Capture the cell that displays the provided text and extract its [X, Y] central coordinate. 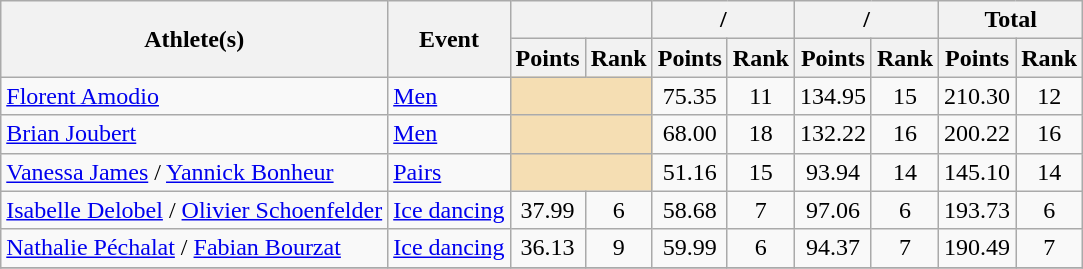
190.49 [978, 248]
94.37 [832, 248]
Isabelle Delobel / Olivier Schoenfelder [194, 210]
12 [1050, 96]
37.99 [548, 210]
Florent Amodio [194, 96]
132.22 [832, 134]
59.99 [690, 248]
93.94 [832, 172]
134.95 [832, 96]
193.73 [978, 210]
Athlete(s) [194, 39]
97.06 [832, 210]
9 [618, 248]
Nathalie Péchalat / Fabian Bourzat [194, 248]
Brian Joubert [194, 134]
Event [449, 39]
145.10 [978, 172]
11 [760, 96]
Total [1011, 20]
18 [760, 134]
200.22 [978, 134]
75.35 [690, 96]
Vanessa James / Yannick Bonheur [194, 172]
58.68 [690, 210]
Pairs [449, 172]
36.13 [548, 248]
68.00 [690, 134]
51.16 [690, 172]
210.30 [978, 96]
